Locate the cell with the specified text and output its [x, y] center coordinate. 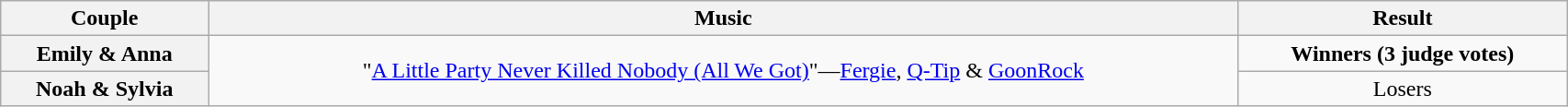
Noah & Sylvia [105, 89]
Music [724, 18]
Losers [1403, 89]
Winners (3 judge votes) [1403, 53]
Emily & Anna [105, 53]
Result [1403, 18]
"A Little Party Never Killed Nobody (All We Got)"—Fergie, Q-Tip & GoonRock [724, 71]
Couple [105, 18]
